Pinpoint the cell where the given text exists, returning its (X, Y) midpoint coordinate. 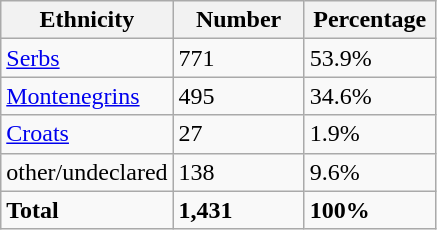
other/undeclared (87, 172)
Percentage (370, 20)
Serbs (87, 58)
34.6% (370, 96)
Ethnicity (87, 20)
495 (238, 96)
771 (238, 58)
53.9% (370, 58)
27 (238, 134)
138 (238, 172)
1,431 (238, 210)
1.9% (370, 134)
9.6% (370, 172)
Number (238, 20)
Total (87, 210)
100% (370, 210)
Croats (87, 134)
Montenegrins (87, 96)
